Scan for the cell matching the given text and deliver its (x, y) coordinate at center. 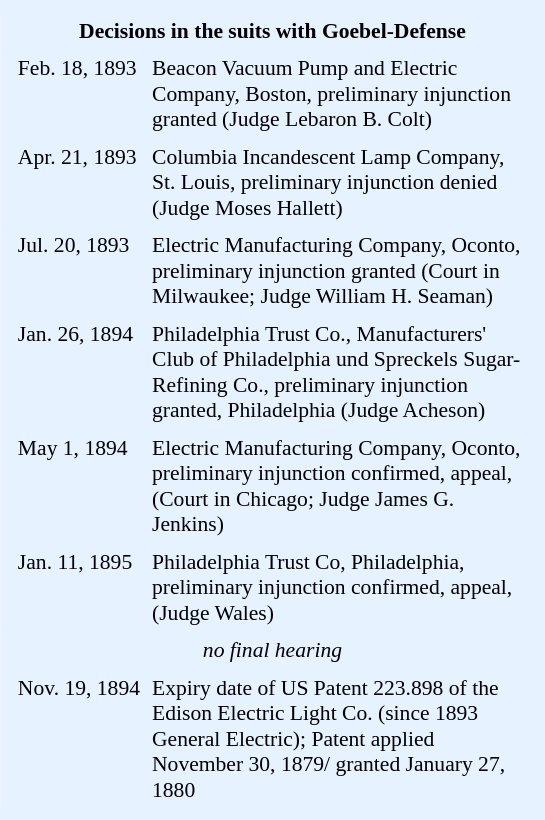
Jan. 26, 1894 (76, 371)
Jul. 20, 1893 (76, 270)
Jan. 11, 1895 (76, 586)
Decisions in the suits with Goebel-Defense (272, 27)
Columbia Incandescent Lamp Company, St. Louis, preliminary injunction denied (Judge Moses Hallett) (342, 181)
Philadelphia Trust Co, Philadelphia, preliminary injunction confirmed, appeal, (Judge Wales) (342, 586)
Nov. 19, 1894 (76, 741)
no final hearing (272, 650)
Feb. 18, 1893 (76, 93)
Apr. 21, 1893 (76, 181)
Electric Manufacturing Company, Oconto, preliminary injunction confirmed, appeal, (Court in Chicago; Judge James G. Jenkins) (342, 485)
May 1, 1894 (76, 485)
Electric Manufacturing Company, Oconto, preliminary injunction granted (Court in Milwaukee; Judge William H. Seaman) (342, 270)
Beacon Vacuum Pump and Electric Company, Boston, preliminary injunction granted (Judge Lebaron B. Colt) (342, 93)
